Return [x, y] of the center of cell containing provided text 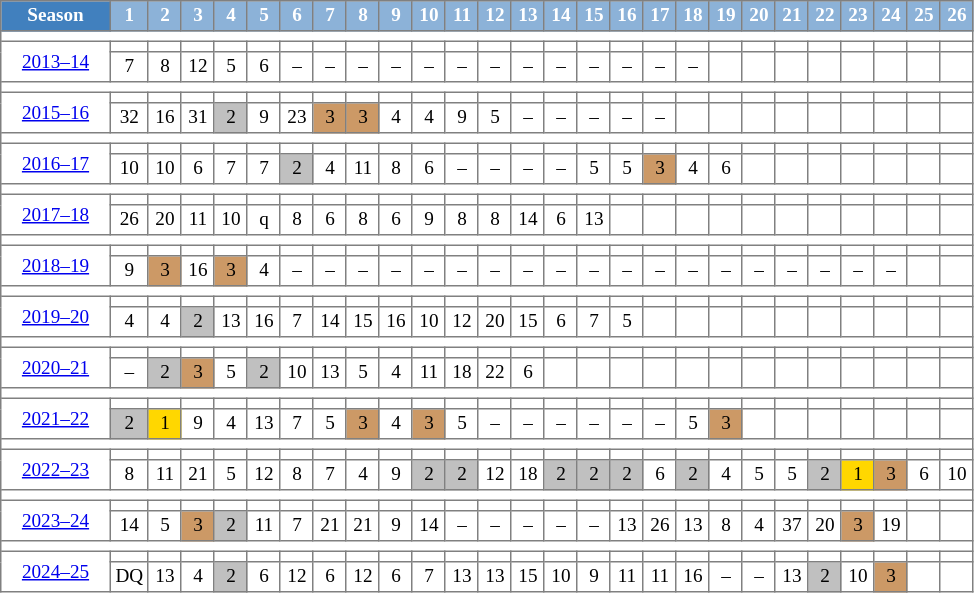
2016–17 [56, 163]
32 [129, 118]
2015–16 [56, 112]
2021–22 [56, 418]
2023–24 [56, 520]
17 [660, 16]
DQ [129, 577]
2018–19 [56, 265]
31 [198, 118]
2017–18 [56, 214]
37 [792, 526]
2019–20 [56, 316]
2022–23 [56, 469]
q [264, 220]
2020–21 [56, 367]
2024–25 [56, 571]
25 [924, 16]
24 [890, 16]
Season [56, 16]
2013–14 [56, 61]
